Search for the cell housing the specified text and yield its [x, y] center coordinate. 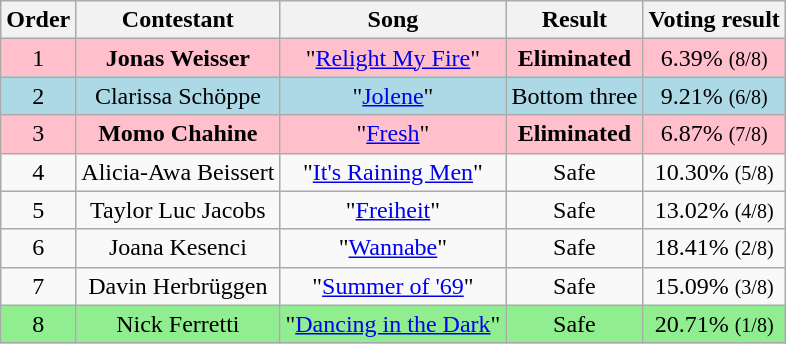
2 [38, 96]
6.87% (7/8) [714, 134]
Song [393, 20]
Voting result [714, 20]
8 [38, 324]
Jonas Weisser [178, 58]
"Freiheit" [393, 210]
18.41% (2/8) [714, 248]
"Jolene" [393, 96]
Order [38, 20]
13.02% (4/8) [714, 210]
"Fresh" [393, 134]
4 [38, 172]
7 [38, 286]
"Dancing in the Dark" [393, 324]
Result [574, 20]
"Summer of '69" [393, 286]
Taylor Luc Jacobs [178, 210]
3 [38, 134]
Alicia-Awa Beissert [178, 172]
1 [38, 58]
20.71% (1/8) [714, 324]
Nick Ferretti [178, 324]
9.21% (6/8) [714, 96]
Joana Kesenci [178, 248]
Bottom three [574, 96]
"Relight My Fire" [393, 58]
Contestant [178, 20]
Davin Herbrüggen [178, 286]
15.09% (3/8) [714, 286]
6 [38, 248]
6.39% (8/8) [714, 58]
5 [38, 210]
Momo Chahine [178, 134]
10.30% (5/8) [714, 172]
"It's Raining Men" [393, 172]
Clarissa Schöppe [178, 96]
"Wannabe" [393, 248]
